Capture the cell that displays the provided text and extract its [X, Y] central coordinate. 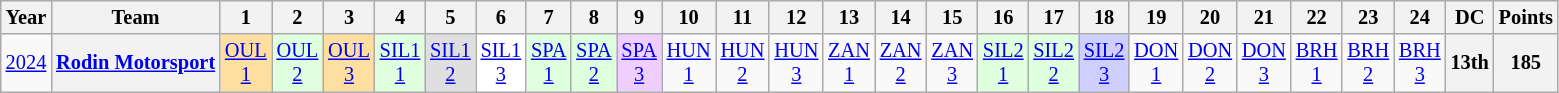
6 [501, 17]
SPA2 [594, 63]
DON2 [1210, 63]
Rodin Motorsport [136, 63]
13th [1470, 63]
4 [400, 17]
17 [1053, 17]
185 [1526, 63]
SIL21 [1003, 63]
ZAN3 [952, 63]
SIL11 [400, 63]
BRH3 [1420, 63]
7 [548, 17]
SPA3 [638, 63]
Points [1526, 17]
2024 [26, 63]
SIL22 [1053, 63]
9 [638, 17]
ZAN1 [849, 63]
15 [952, 17]
OUL3 [349, 63]
1 [246, 17]
23 [1368, 17]
ZAN2 [901, 63]
BRH1 [1317, 63]
12 [796, 17]
Year [26, 17]
SIL23 [1104, 63]
13 [849, 17]
HUN3 [796, 63]
DC [1470, 17]
SIL12 [450, 63]
14 [901, 17]
SIL13 [501, 63]
BRH2 [1368, 63]
SPA1 [548, 63]
11 [743, 17]
24 [1420, 17]
19 [1156, 17]
DON3 [1264, 63]
3 [349, 17]
5 [450, 17]
HUN1 [689, 63]
20 [1210, 17]
22 [1317, 17]
Team [136, 17]
21 [1264, 17]
OUL2 [298, 63]
8 [594, 17]
DON1 [1156, 63]
10 [689, 17]
16 [1003, 17]
OUL1 [246, 63]
2 [298, 17]
HUN2 [743, 63]
18 [1104, 17]
